Output the [X, Y] coordinate of the center of the cell containing the given text.  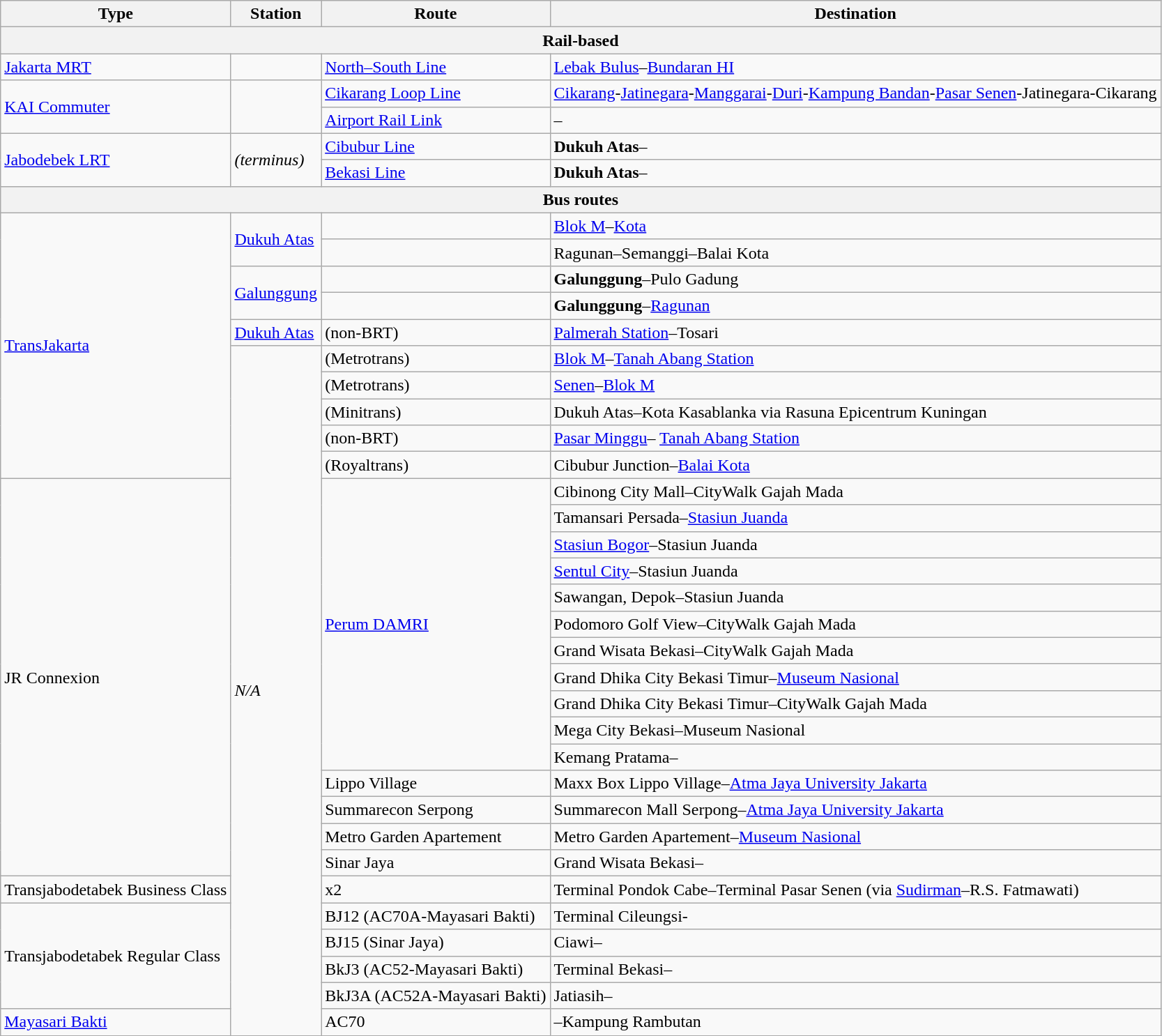
Maxx Box Lippo Village–Atma Jaya University Jakarta [855, 784]
Summarecon Serpong [436, 810]
Transjabodetabek Business Class [116, 890]
Metro Garden Apartement [436, 837]
Blok M–Tanah Abang Station [855, 359]
–Kampung Rambutan [855, 1022]
(Minitrans) [436, 412]
KAI Commuter [116, 107]
Senen–Blok M [855, 386]
Route [436, 14]
Type [116, 14]
Cibubur Line [436, 146]
BJ15 (Sinar Jaya) [436, 943]
Cibinong City Mall–CityWalk Gajah Mada [855, 492]
Jakarta MRT [116, 67]
Terminal Cileungsi- [855, 916]
Summarecon Mall Serpong–Atma Jaya University Jakarta [855, 810]
JR Connexion [116, 678]
Pasar Minggu– Tanah Abang Station [855, 439]
Ciawi– [855, 943]
Grand Dhika City Bekasi Timur–CityWalk Gajah Mada [855, 703]
Airport Rail Link [436, 120]
Mega City Bekasi–Museum Nasional [855, 730]
Destination [855, 14]
Cibubur Junction–Balai Kota [855, 465]
Ragunan–Semanggi–Balai Kota [855, 252]
Grand Wisata Bekasi–CityWalk Gajah Mada [855, 650]
BJ12 (AC70A-Mayasari Bakti) [436, 916]
Cikarang Loop Line [436, 93]
Grand Dhika City Bekasi Timur–Museum Nasional [855, 677]
Transjabodetabek Regular Class [116, 956]
Sinar Jaya [436, 863]
Metro Garden Apartement–Museum Nasional [855, 837]
Jabodebek LRT [116, 160]
Bekasi Line [436, 173]
BkJ3A (AC52A-Mayasari Bakti) [436, 996]
Mayasari Bakti [116, 1022]
Palmerah Station–Tosari [855, 333]
Blok M–Kota [855, 226]
Galunggung [276, 292]
N/A [276, 691]
Cikarang-Jatinegara-Manggarai-Duri-Kampung Bandan-Pasar Senen-Jatinegara-Cikarang [855, 93]
– [855, 120]
Lebak Bulus–Bundaran HI [855, 67]
AC70 [436, 1022]
Podomoro Golf View–CityWalk Gajah Mada [855, 624]
Tamansari Persada–Stasiun Juanda [855, 518]
North–South Line [436, 67]
Grand Wisata Bekasi– [855, 863]
(terminus) [276, 160]
Lippo Village [436, 784]
Sentul City–Stasiun Juanda [855, 571]
Bus routes [581, 199]
Rail-based [581, 40]
Galunggung–Pulo Gadung [855, 279]
BkJ3 (AC52-Mayasari Bakti) [436, 969]
Sawangan, Depok–Stasiun Juanda [855, 597]
Galunggung–Ragunan [855, 305]
TransJakarta [116, 346]
Perum DAMRI [436, 625]
Station [276, 14]
Dukuh Atas–Kota Kasablanka via Rasuna Epicentrum Kuningan [855, 412]
Stasiun Bogor–Stasiun Juanda [855, 544]
Terminal Bekasi– [855, 969]
Kemang Pratama– [855, 756]
x2 [436, 890]
Jatiasih– [855, 996]
(Royaltrans) [436, 465]
Terminal Pondok Cabe–Terminal Pasar Senen (via Sudirman–R.S. Fatmawati) [855, 890]
